Capture the cell that displays the provided text and extract its (X, Y) central coordinate. 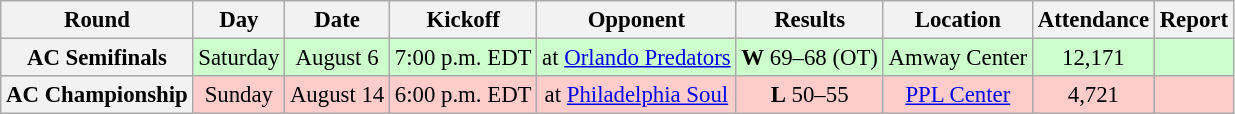
Sunday (239, 95)
August 6 (338, 58)
Results (810, 20)
12,171 (1093, 58)
6:00 p.m. EDT (464, 95)
AC Championship (97, 95)
4,721 (1093, 95)
Report (1194, 20)
Date (338, 20)
7:00 p.m. EDT (464, 58)
Opponent (636, 20)
Kickoff (464, 20)
Day (239, 20)
Saturday (239, 58)
Round (97, 20)
Amway Center (958, 58)
Attendance (1093, 20)
at Orlando Predators (636, 58)
PPL Center (958, 95)
W 69–68 (OT) (810, 58)
L 50–55 (810, 95)
AC Semifinals (97, 58)
at Philadelphia Soul (636, 95)
August 14 (338, 95)
Location (958, 20)
